Return the [X, Y] coordinate for the center point of the cell that contains the specified text.  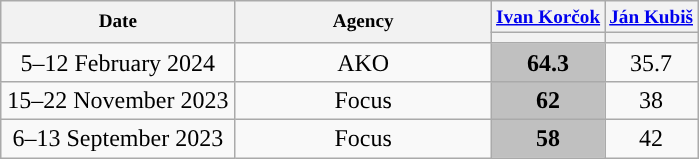
Ivan Korčok [548, 17]
Ján Kubiš [652, 17]
Date [118, 22]
62 [548, 101]
64.3 [548, 62]
5–12 February 2024 [118, 62]
42 [652, 139]
58 [548, 139]
Agency [364, 22]
38 [652, 101]
35.7 [652, 62]
AKO [364, 62]
6–13 September 2023 [118, 139]
15–22 November 2023 [118, 101]
